Provide the [X, Y] coordinate of the cell's center where the given text is located.  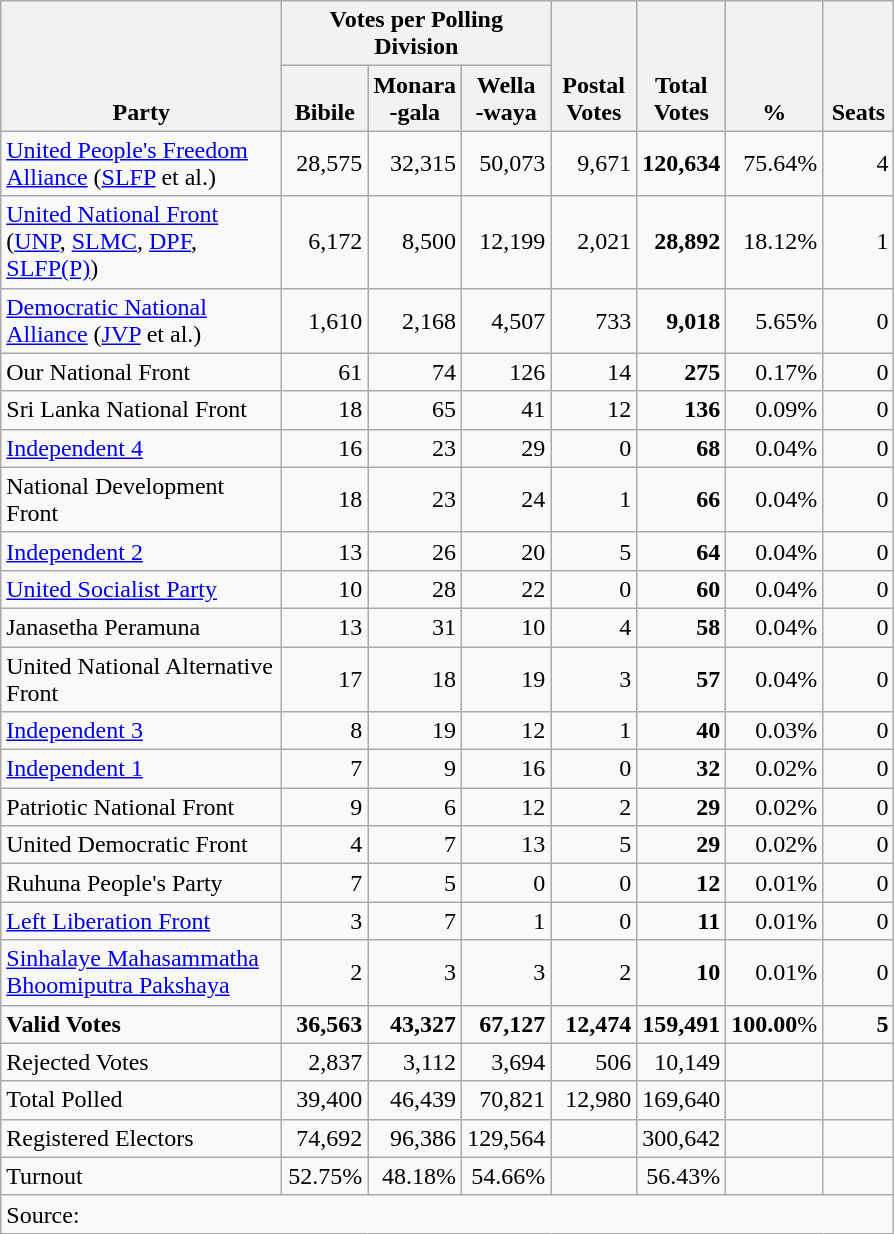
PostalVotes [594, 66]
Sinhalaye Mahasammatha Bhoomiputra Pakshaya [142, 972]
48.18% [415, 1176]
70,821 [506, 1100]
300,642 [682, 1138]
6,172 [325, 242]
Sri Lanka National Front [142, 410]
46,439 [415, 1100]
64 [682, 551]
28,892 [682, 242]
54.66% [506, 1176]
67,127 [506, 1024]
136 [682, 410]
14 [594, 372]
733 [594, 320]
65 [415, 410]
Seats [858, 66]
43,327 [415, 1024]
39,400 [325, 1100]
26 [415, 551]
1,610 [325, 320]
United Democratic Front [142, 845]
129,564 [506, 1138]
24 [506, 500]
12,199 [506, 242]
National Development Front [142, 500]
9,671 [594, 164]
57 [682, 678]
5.65% [774, 320]
12,474 [594, 1024]
10,149 [682, 1062]
9,018 [682, 320]
32 [682, 769]
Turnout [142, 1176]
4,507 [506, 320]
58 [682, 627]
75.64% [774, 164]
0.17% [774, 372]
United National Alternative Front [142, 678]
52.75% [325, 1176]
56.43% [682, 1176]
United Socialist Party [142, 589]
31 [415, 627]
Bibile [325, 98]
Wella-waya [506, 98]
Total Polled [142, 1100]
20 [506, 551]
18.12% [774, 242]
275 [682, 372]
Democratic National Alliance (JVP et al.) [142, 320]
2,168 [415, 320]
Our National Front [142, 372]
32,315 [415, 164]
Registered Electors [142, 1138]
6 [415, 807]
506 [594, 1062]
12,980 [594, 1100]
8,500 [415, 242]
% [774, 66]
3,112 [415, 1062]
2,021 [594, 242]
40 [682, 731]
Left Liberation Front [142, 921]
8 [325, 731]
Janasetha Peramuna [142, 627]
74,692 [325, 1138]
0.03% [774, 731]
United National Front(UNP, SLMC, DPF, SLFP(P)) [142, 242]
61 [325, 372]
22 [506, 589]
Party [142, 66]
41 [506, 410]
28 [415, 589]
Valid Votes [142, 1024]
Independent 4 [142, 448]
Monara-gala [415, 98]
United People's Freedom Alliance (SLFP et al.) [142, 164]
Independent 2 [142, 551]
Votes per Polling Division [416, 34]
100.00% [774, 1024]
126 [506, 372]
159,491 [682, 1024]
Independent 1 [142, 769]
169,640 [682, 1100]
66 [682, 500]
0.09% [774, 410]
68 [682, 448]
36,563 [325, 1024]
96,386 [415, 1138]
50,073 [506, 164]
11 [682, 921]
Rejected Votes [142, 1062]
Independent 3 [142, 731]
28,575 [325, 164]
Patriotic National Front [142, 807]
120,634 [682, 164]
3,694 [506, 1062]
Ruhuna People's Party [142, 883]
2,837 [325, 1062]
60 [682, 589]
17 [325, 678]
Source: [448, 1214]
74 [415, 372]
Total Votes [682, 66]
